Detect which cell encompasses the target text, then output its (x, y) center coordinate. 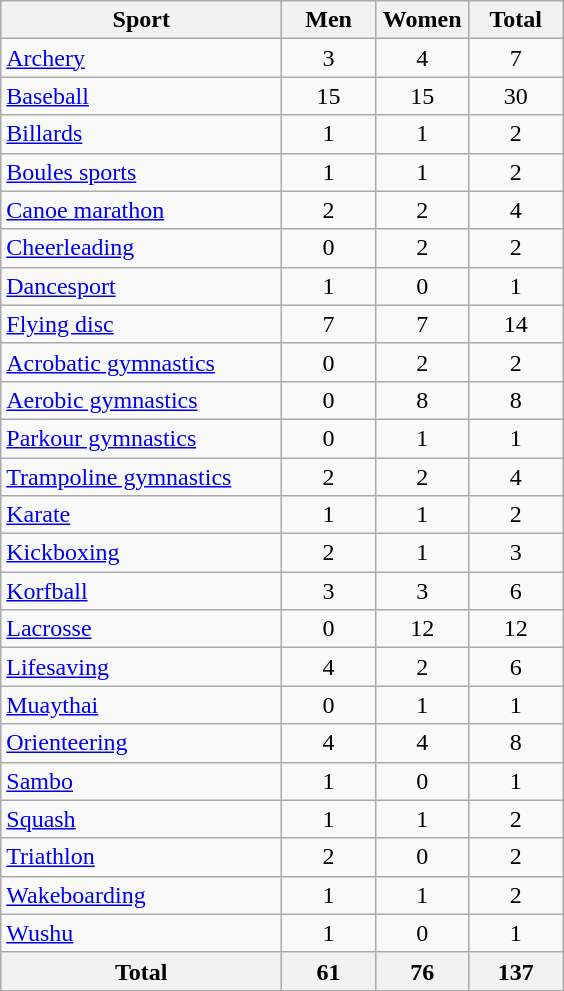
Dancesport (142, 286)
61 (329, 971)
Trampoline gymnastics (142, 477)
Korfball (142, 591)
Kickboxing (142, 553)
Flying disc (142, 324)
Acrobatic gymnastics (142, 362)
Wakeboarding (142, 895)
Cheerleading (142, 248)
Muaythai (142, 705)
Triathlon (142, 857)
76 (422, 971)
Karate (142, 515)
Canoe marathon (142, 210)
Orienteering (142, 743)
Wushu (142, 933)
Squash (142, 819)
Men (329, 20)
14 (516, 324)
Baseball (142, 96)
Aerobic gymnastics (142, 400)
30 (516, 96)
Boules sports (142, 172)
Lifesaving (142, 667)
Parkour gymnastics (142, 438)
137 (516, 971)
Billards (142, 134)
Sambo (142, 781)
Sport (142, 20)
Women (422, 20)
Archery (142, 58)
Lacrosse (142, 629)
